Search for the cell housing the specified text and yield its (x, y) center coordinate. 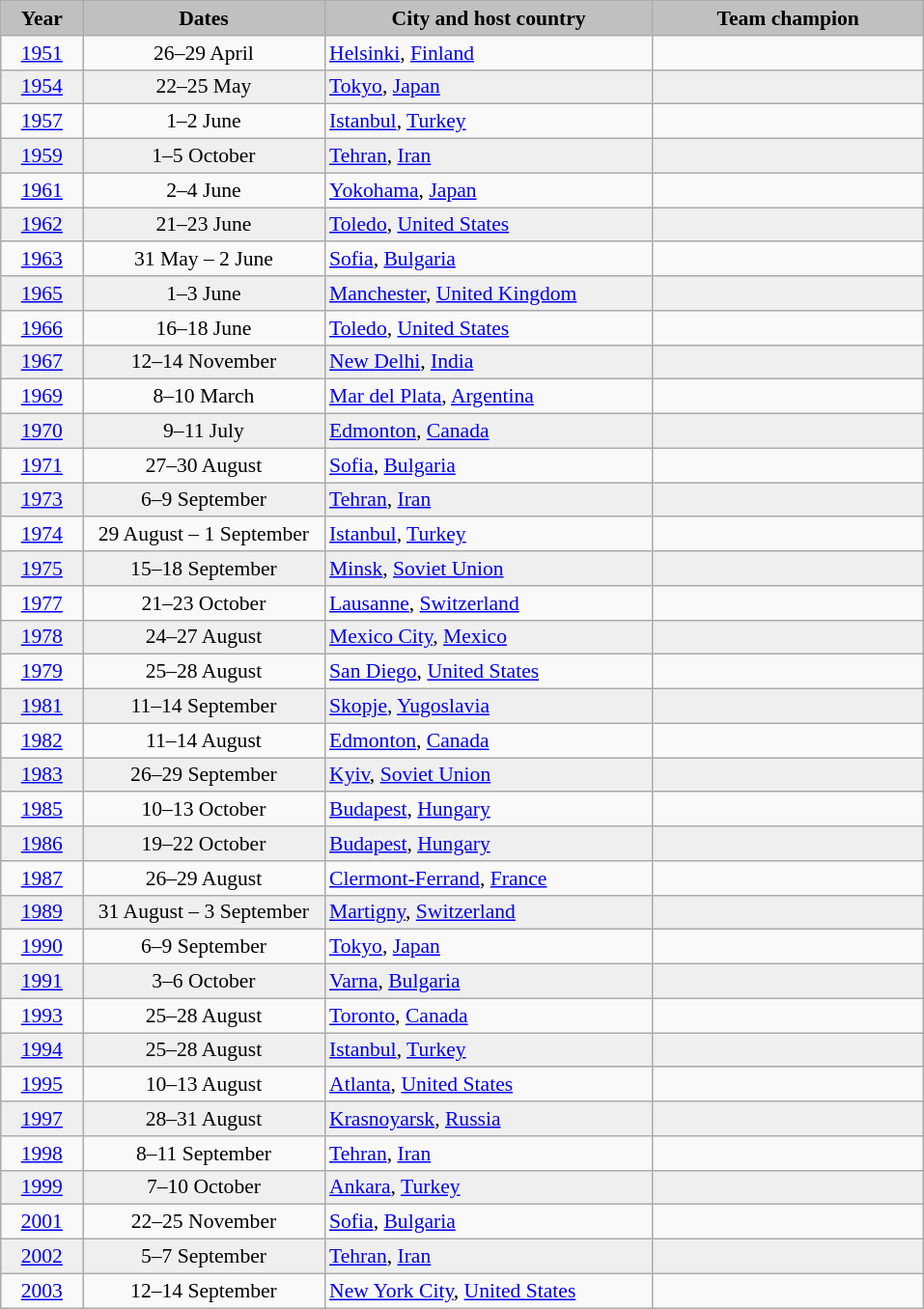
27–30 August (204, 465)
9–11 July (204, 432)
1989 (42, 912)
Minsk, Soviet Union (489, 569)
Toronto, Canada (489, 1016)
5–7 September (204, 1257)
1975 (42, 569)
28–31 August (204, 1119)
11–14 September (204, 707)
Krasnoyarsk, Russia (489, 1119)
1993 (42, 1016)
1961 (42, 190)
26–29 September (204, 775)
1986 (42, 844)
1954 (42, 87)
Dates (204, 18)
1995 (42, 1085)
1979 (42, 672)
1981 (42, 707)
Varna, Bulgaria (489, 982)
Mexico City, Mexico (489, 637)
1967 (42, 362)
21–23 June (204, 225)
1965 (42, 293)
21–23 October (204, 603)
29 August – 1 September (204, 535)
3–6 October (204, 982)
1951 (42, 53)
1997 (42, 1119)
1–5 October (204, 156)
1959 (42, 156)
Yokohama, Japan (489, 190)
1966 (42, 328)
Mar del Plata, Argentina (489, 397)
City and host country (489, 18)
1970 (42, 432)
1985 (42, 810)
Skopje, Yugoslavia (489, 707)
31 May – 2 June (204, 260)
8–10 March (204, 397)
1973 (42, 500)
1969 (42, 397)
1963 (42, 260)
1978 (42, 637)
Martigny, Switzerland (489, 912)
12–14 November (204, 362)
1987 (42, 878)
31 August – 3 September (204, 912)
1994 (42, 1050)
2003 (42, 1291)
16–18 June (204, 328)
1–3 June (204, 293)
1983 (42, 775)
7–10 October (204, 1187)
Team champion (788, 18)
1974 (42, 535)
22–25 November (204, 1222)
Atlanta, United States (489, 1085)
Lausanne, Switzerland (489, 603)
Clermont-Ferrand, France (489, 878)
8–11 September (204, 1154)
2002 (42, 1257)
2001 (42, 1222)
22–25 May (204, 87)
Ankara, Turkey (489, 1187)
1–2 June (204, 122)
New Delhi, India (489, 362)
Helsinki, Finland (489, 53)
15–18 September (204, 569)
Manchester, United Kingdom (489, 293)
San Diego, United States (489, 672)
1971 (42, 465)
24–27 August (204, 637)
19–22 October (204, 844)
New York City, United States (489, 1291)
2–4 June (204, 190)
Kyiv, Soviet Union (489, 775)
1991 (42, 982)
10–13 August (204, 1085)
1962 (42, 225)
Year (42, 18)
1999 (42, 1187)
1990 (42, 947)
1982 (42, 740)
11–14 August (204, 740)
1977 (42, 603)
10–13 October (204, 810)
1957 (42, 122)
26–29 April (204, 53)
12–14 September (204, 1291)
1998 (42, 1154)
26–29 August (204, 878)
